Identify which cell holds the provided text, then report its (X, Y) central coordinate. 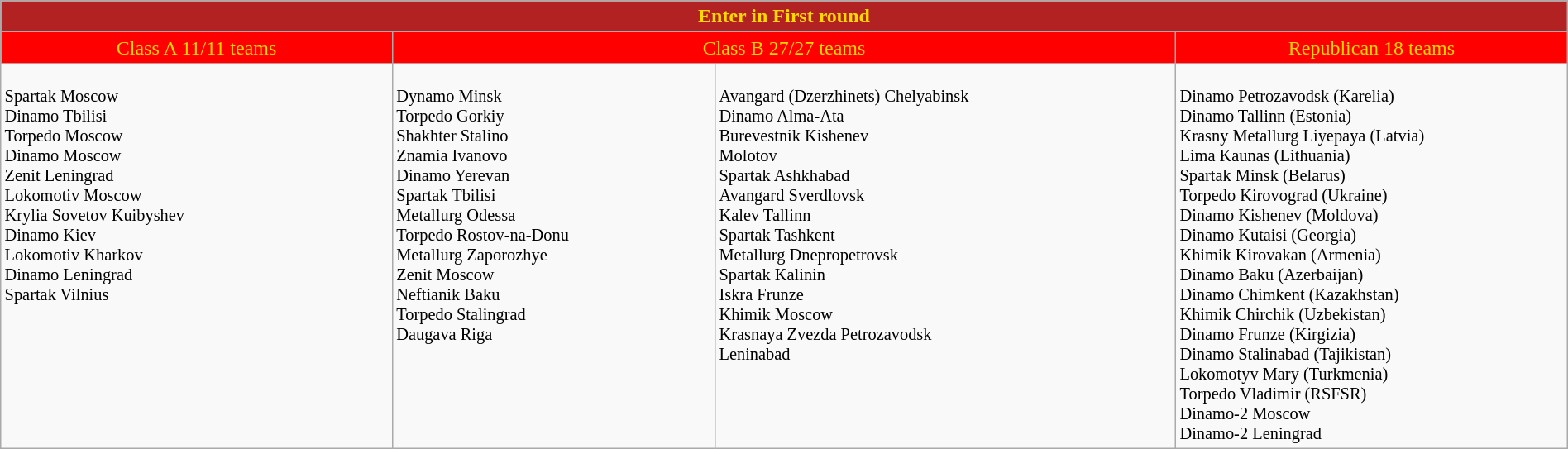
Class B 27/27 teams (784, 48)
Class A 11/11 teams (197, 48)
Enter in First round (784, 17)
Republican 18 teams (1372, 48)
